For the text-containing cell, return its midpoint in (x, y) coordinate format. 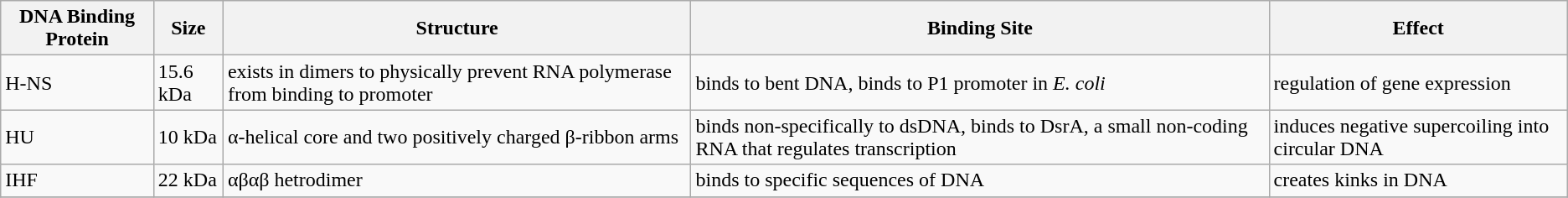
IHF (77, 180)
H-NS (77, 82)
HU (77, 138)
15.6 kDa (188, 82)
α-helical core and two positively charged β-ribbon arms (457, 138)
αβαβ hetrodimer (457, 180)
binds to specific sequences of DNA (980, 180)
10 kDa (188, 138)
DNA Binding Protein (77, 29)
22 kDa (188, 180)
exists in dimers to physically prevent RNA polymerase from binding to promoter (457, 82)
regulation of gene expression (1418, 82)
binds to bent DNA, binds to P1 promoter in E. coli (980, 82)
Size (188, 29)
induces negative supercoiling into circular DNA (1418, 138)
Binding Site (980, 29)
binds non-specifically to dsDNA, binds to DsrA, a small non-coding RNA that regulates transcription (980, 138)
Structure (457, 29)
Effect (1418, 29)
creates kinks in DNA (1418, 180)
